For the text-containing cell, return its midpoint in (x, y) coordinate format. 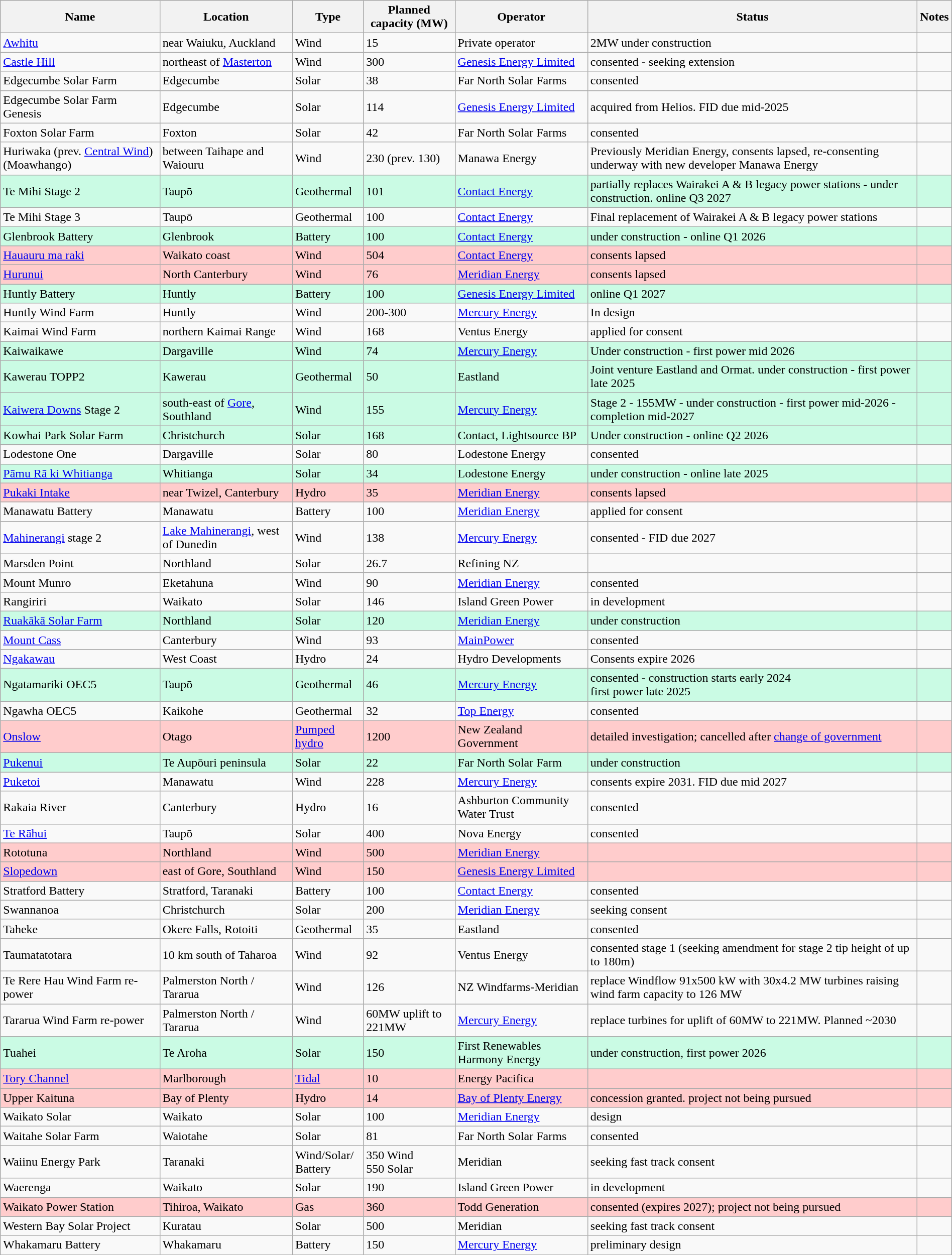
Taranaki (226, 1162)
near Twizel, Canterbury (226, 492)
Glenbrook Battery (80, 236)
Energy Pacifica (521, 1079)
Whakamaru (226, 1245)
350 Wind550 Solar (409, 1162)
200-300 (409, 313)
Te Aroha (226, 1053)
seeking consent (752, 910)
Ruakākā Solar Farm (80, 620)
Te Aupōuri peninsula (226, 763)
Manawa Energy (521, 159)
consented stage 1 (seeking amendment for stage 2 tip height of up to 180m) (752, 955)
Huntly Wind Farm (80, 313)
32 (409, 711)
Under construction - online Q2 2026 (752, 435)
114 (409, 106)
Whitianga (226, 473)
Foxton (226, 133)
Todd Generation (521, 1207)
Ashburton Community Water Trust (521, 807)
North Canterbury (226, 274)
Rangiriri (80, 601)
Status (752, 17)
Operator (521, 17)
Whakamaru Battery (80, 1245)
Waikato Solar (80, 1117)
Eketahuna (226, 582)
Western Bay Solar Project (80, 1226)
consented - seeking extension (752, 62)
Ngatamariki OEC5 (80, 685)
detailed investigation; cancelled after change of government (752, 737)
50 (409, 376)
Tidal (327, 1079)
Manawatu Battery (80, 512)
consents expire 2031. FID due mid 2027 (752, 782)
Waitahe Solar Farm (80, 1136)
190 (409, 1188)
16 (409, 807)
93 (409, 640)
Previously Meridian Energy, consents lapsed, re-consenting underway with new developer Manawa Energy (752, 159)
Castle Hill (80, 62)
under construction - online Q1 2026 (752, 236)
Waiotahe (226, 1136)
46 (409, 685)
acquired from Helios. FID due mid-2025 (752, 106)
Nova Energy (521, 833)
Taumatatotara (80, 955)
consented - construction starts early 2024first power late 2025 (752, 685)
Edgecumbe Solar Farm (80, 81)
online Q1 2027 (752, 294)
120 (409, 620)
34 (409, 473)
northern Kaimai Range (226, 332)
Marsden Point (80, 563)
Hydro Developments (521, 659)
Kaimai Wind Farm (80, 332)
Kaiwera Downs Stage 2 (80, 410)
24 (409, 659)
2MW under construction (752, 43)
138 (409, 537)
155 (409, 410)
Ngawha OEC5 (80, 711)
under construction - online late 2025 (752, 473)
1200 (409, 737)
146 (409, 601)
81 (409, 1136)
Kaiwaikawe (80, 351)
between Taihape and Waiouru (226, 159)
228 (409, 782)
Pāmu Rā ki Whitianga (80, 473)
Swannanoa (80, 910)
Joint venture Eastland and Ormat. under construction - first power late 2025 (752, 376)
300 (409, 62)
Rototuna (80, 852)
Type (327, 17)
Te Rāhui (80, 833)
Private operator (521, 43)
10 (409, 1079)
Pukaki Intake (80, 492)
West Coast (226, 659)
126 (409, 987)
Lake Mahinerangi, west of Dunedin (226, 537)
Contact, Lightsource BP (521, 435)
Huriwaka (prev. Central Wind)(Moawhango) (80, 159)
Mount Munro (80, 582)
MainPower (521, 640)
consented - FID due 2027 (752, 537)
Name (80, 17)
First RenewablesHarmony Energy (521, 1053)
Kawerau (226, 376)
Plannedcapacity (MW) (409, 17)
In design (752, 313)
Te Mihi Stage 3 (80, 217)
504 (409, 255)
Bay of Plenty (226, 1098)
replace Windflow 91x500 kW with 30x4.2 MW turbines raising wind farm capacity to 126 MW (752, 987)
Waerenga (80, 1188)
Awhitu (80, 43)
92 (409, 955)
Ngakawau (80, 659)
74 (409, 351)
Mahinerangi stage 2 (80, 537)
partially replaces Wairakei A & B legacy power stations - under construction. online Q3 2027 (752, 191)
Marlborough (226, 1079)
Rakaia River (80, 807)
Location (226, 17)
Tuahei (80, 1053)
Pumped hydro (327, 737)
consented (expires 2027); project not being pursued (752, 1207)
200 (409, 910)
42 (409, 133)
Far North Solar Farm (521, 763)
Stage 2 - 155MW - under construction - first power mid-2026 - completion mid-2027 (752, 410)
Huntly Battery (80, 294)
14 (409, 1098)
Taheke (80, 929)
preliminary design (752, 1245)
Final replacement of Wairakei A & B legacy power stations (752, 217)
Tihiroa, Waikato (226, 1207)
Waikato Power Station (80, 1207)
90 (409, 582)
Okere Falls, Rotoiti (226, 929)
Kawerau TOPP2 (80, 376)
Lodestone One (80, 454)
15 (409, 43)
under construction, first power 2026 (752, 1053)
Kowhai Park Solar Farm (80, 435)
Stratford, Taranaki (226, 891)
Wind/Solar/Battery (327, 1162)
design (752, 1117)
230 (prev. 130) (409, 159)
400 (409, 833)
Waiinu Energy Park (80, 1162)
80 (409, 454)
Notes (934, 17)
Mount Cass (80, 640)
76 (409, 274)
Hurunui (80, 274)
Hauauru ma raki (80, 255)
NZ Windfarms-Meridian (521, 987)
Kaikohe (226, 711)
Tararua Wind Farm re-power (80, 1020)
Waikato coast (226, 255)
Pukenui (80, 763)
near Waiuku, Auckland (226, 43)
26.7 (409, 563)
22 (409, 763)
360 (409, 1207)
Under construction - first power mid 2026 (752, 351)
east of Gore, Southland (226, 871)
concession granted. project not being pursued (752, 1098)
Puketoi (80, 782)
Onslow (80, 737)
Bay of Plenty Energy (521, 1098)
Kuratau (226, 1226)
Gas (327, 1207)
northeast of Masterton (226, 62)
replace turbines for uplift of 60MW to 221MW. Planned ~2030 (752, 1020)
Foxton Solar Farm (80, 133)
Edgecumbe Solar Farm Genesis (80, 106)
Tory Channel (80, 1079)
Slopedown (80, 871)
60MW uplift to 221MW (409, 1020)
10 km south of Taharoa (226, 955)
101 (409, 191)
Refining NZ (521, 563)
Stratford Battery (80, 891)
south-east of Gore, Southland (226, 410)
Otago (226, 737)
Glenbrook (226, 236)
Te Mihi Stage 2 (80, 191)
Consents expire 2026 (752, 659)
38 (409, 81)
Top Energy (521, 711)
Te Rere Hau Wind Farm re-power (80, 987)
Upper Kaituna (80, 1098)
New Zealand Government (521, 737)
